Pinpoint the cell where the given text exists, returning its [X, Y] midpoint coordinate. 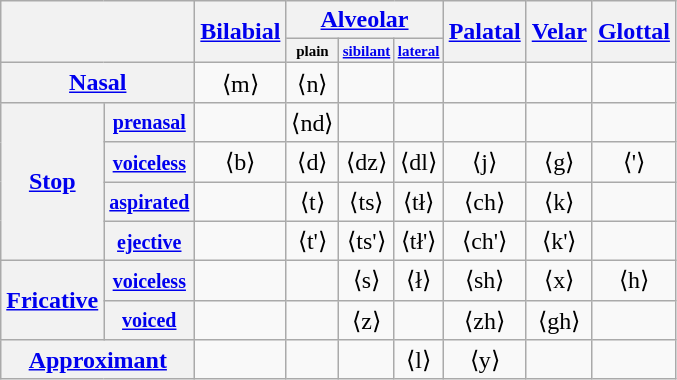
⟨j⟩ [484, 162]
lateral [418, 51]
⟨k'⟩ [559, 241]
Velar [559, 32]
⟨'⟩ [634, 162]
⟨y⟩ [484, 360]
⟨k⟩ [559, 202]
⟨t'⟩ [312, 241]
Alveolar [364, 20]
⟨d⟩ [312, 162]
Fricative [52, 300]
⟨ts'⟩ [366, 241]
Stop [52, 181]
Glottal [634, 32]
sibilant [366, 51]
⟨h⟩ [634, 281]
prenasal [150, 122]
⟨ch⟩ [484, 202]
⟨x⟩ [559, 281]
⟨nd⟩ [312, 122]
⟨s⟩ [366, 281]
⟨tł⟩ [418, 202]
Approximant [98, 360]
⟨n⟩ [312, 83]
⟨ł⟩ [418, 281]
plain [312, 51]
Palatal [484, 32]
⟨ts⟩ [366, 202]
Bilabial [240, 32]
⟨dz⟩ [366, 162]
⟨b⟩ [240, 162]
ejective [150, 241]
⟨dl⟩ [418, 162]
⟨g⟩ [559, 162]
⟨ch'⟩ [484, 241]
⟨l⟩ [418, 360]
⟨sh⟩ [484, 281]
⟨t⟩ [312, 202]
⟨zh⟩ [484, 320]
voiced [150, 320]
aspirated [150, 202]
⟨tł'⟩ [418, 241]
⟨z⟩ [366, 320]
⟨gh⟩ [559, 320]
Nasal [98, 83]
⟨m⟩ [240, 83]
